Extract the (X, Y) coordinate from the center of the cell holding the provided text.  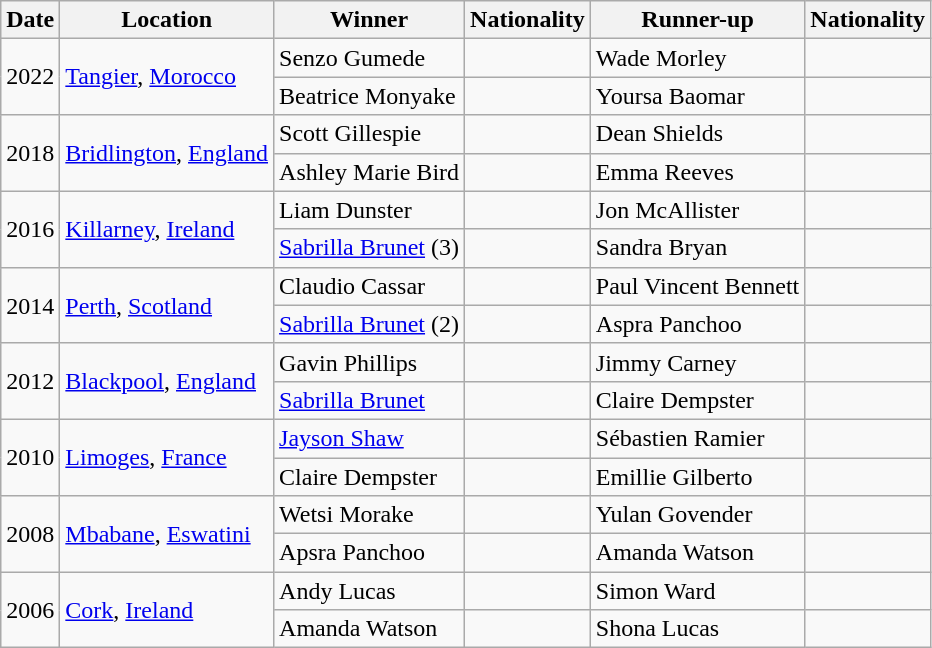
Sébastien Ramier (697, 438)
Perth, Scotland (167, 305)
Dean Shields (697, 134)
Andy Lucas (370, 591)
Emillie Gilberto (697, 477)
Tangier, Morocco (167, 77)
Limoges, France (167, 457)
Bridlington, England (167, 153)
Ashley Marie Bird (370, 172)
Beatrice Monyake (370, 96)
Apsra Panchoo (370, 553)
Runner-up (697, 20)
2016 (30, 229)
Sabrilla Brunet (370, 400)
Claudio Cassar (370, 286)
Gavin Phillips (370, 362)
2008 (30, 534)
Yoursa Baomar (697, 96)
Jimmy Carney (697, 362)
Liam Dunster (370, 210)
Aspra Panchoo (697, 324)
Jon McAllister (697, 210)
Location (167, 20)
2012 (30, 381)
Sabrilla Brunet (2) (370, 324)
Emma Reeves (697, 172)
2018 (30, 153)
Sabrilla Brunet (3) (370, 248)
Senzo Gumede (370, 58)
Simon Ward (697, 591)
Date (30, 20)
Mbabane, Eswatini (167, 534)
Wetsi Morake (370, 515)
Jayson Shaw (370, 438)
Cork, Ireland (167, 610)
Scott Gillespie (370, 134)
Killarney, Ireland (167, 229)
2014 (30, 305)
Sandra Bryan (697, 248)
Shona Lucas (697, 629)
Wade Morley (697, 58)
2010 (30, 457)
Winner (370, 20)
Paul Vincent Bennett (697, 286)
2006 (30, 610)
Yulan Govender (697, 515)
Blackpool, England (167, 381)
2022 (30, 77)
